Search for the cell housing the specified text and yield its (x, y) center coordinate. 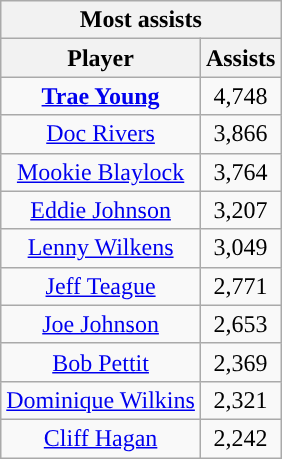
4,748 (240, 96)
Lenny Wilkens (101, 248)
Assists (240, 58)
2,321 (240, 400)
2,369 (240, 362)
Mookie Blaylock (101, 172)
3,866 (240, 134)
2,771 (240, 286)
Eddie Johnson (101, 210)
Player (101, 58)
Dominique Wilkins (101, 400)
Trae Young (101, 96)
Cliff Hagan (101, 438)
2,653 (240, 324)
Doc Rivers (101, 134)
2,242 (240, 438)
Jeff Teague (101, 286)
3,207 (240, 210)
3,764 (240, 172)
Joe Johnson (101, 324)
Bob Pettit (101, 362)
Most assists (141, 20)
3,049 (240, 248)
